Pinpoint the cell where the given text exists, returning its (x, y) midpoint coordinate. 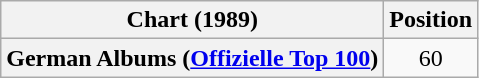
60 (431, 58)
German Albums (Offizielle Top 100) (192, 58)
Position (431, 20)
Chart (1989) (192, 20)
